Locate the cell with the specified text and output its [x, y] center coordinate. 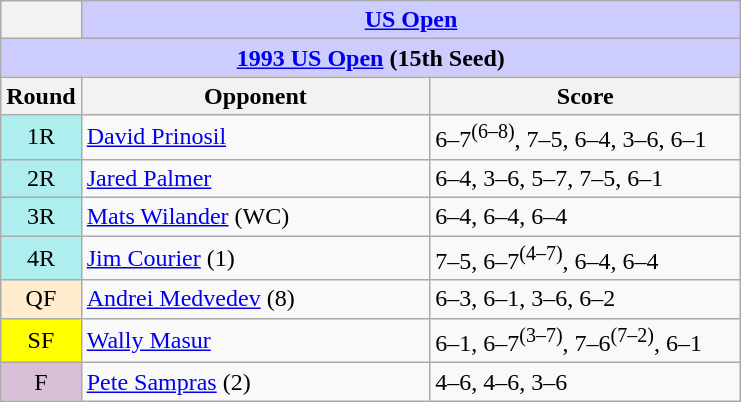
1R [41, 138]
QF [41, 299]
3R [41, 217]
Jared Palmer [256, 178]
7–5, 6–7(4–7), 6–4, 6–4 [586, 258]
6–4, 3–6, 5–7, 7–5, 6–1 [586, 178]
Opponent [256, 96]
David Prinosil [256, 138]
Wally Masur [256, 340]
4–6, 4–6, 3–6 [586, 382]
F [41, 382]
4R [41, 258]
Jim Courier (1) [256, 258]
Mats Wilander (WC) [256, 217]
6–7(6–8), 7–5, 6–4, 3–6, 6–1 [586, 138]
Andrei Medvedev (8) [256, 299]
1993 US Open (15th Seed) [371, 58]
Score [586, 96]
6–4, 6–4, 6–4 [586, 217]
2R [41, 178]
Pete Sampras (2) [256, 382]
US Open [411, 20]
6–1, 6–7(3–7), 7–6(7–2), 6–1 [586, 340]
6–3, 6–1, 3–6, 6–2 [586, 299]
SF [41, 340]
Round [41, 96]
